Determine the [x, y] coordinate at the center of the cell enclosing the given text.  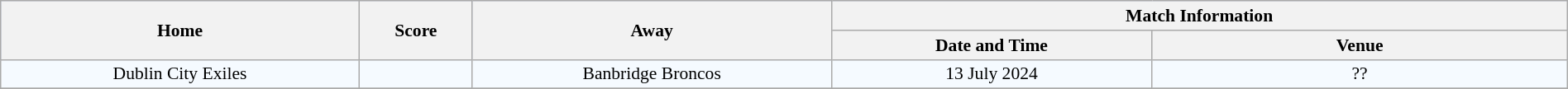
Banbridge Broncos [652, 74]
Home [180, 30]
?? [1360, 74]
Away [652, 30]
Venue [1360, 45]
Score [415, 30]
Date and Time [992, 45]
Match Information [1199, 16]
Dublin City Exiles [180, 74]
13 July 2024 [992, 74]
